Locate the cell with the specified text and output its [x, y] center coordinate. 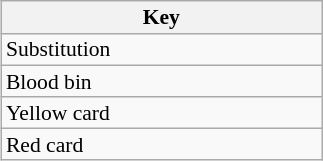
Key [162, 17]
Red card [162, 144]
Blood bin [162, 81]
Yellow card [162, 112]
Substitution [162, 49]
